Capture the cell that displays the provided text and extract its (x, y) central coordinate. 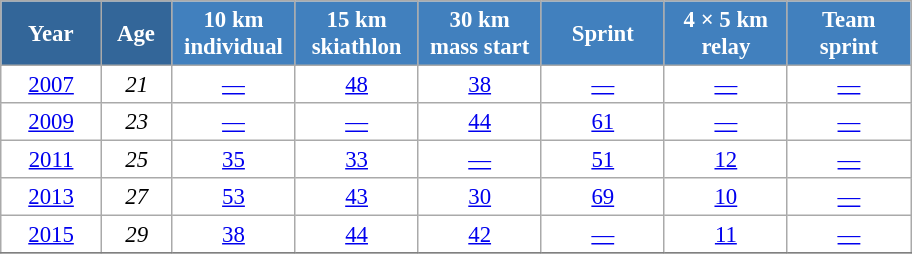
53 (234, 197)
43 (356, 197)
2011 (52, 160)
21 (136, 85)
4 × 5 km relay (726, 34)
10 (726, 197)
15 km skiathlon (356, 34)
2007 (52, 85)
42 (480, 235)
12 (726, 160)
2009 (52, 122)
29 (136, 235)
10 km individual (234, 34)
Sprint (602, 34)
Year (52, 34)
33 (356, 160)
11 (726, 235)
35 (234, 160)
Team sprint (848, 34)
25 (136, 160)
69 (602, 197)
23 (136, 122)
30 km mass start (480, 34)
2015 (52, 235)
61 (602, 122)
30 (480, 197)
Age (136, 34)
27 (136, 197)
2013 (52, 197)
51 (602, 160)
48 (356, 85)
